Locate the cell with the specified text and output its [X, Y] center coordinate. 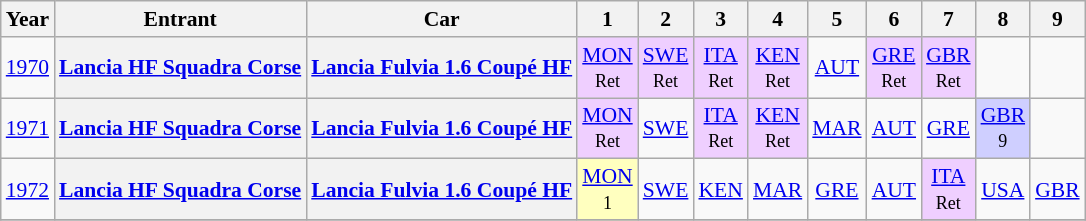
9 [1058, 19]
MON1 [608, 190]
GBR9 [1004, 128]
1970 [28, 68]
5 [836, 19]
KEN [720, 190]
GBR [1058, 190]
SWERet [666, 68]
GRERet [894, 68]
Entrant [180, 19]
GBRRet [948, 68]
6 [894, 19]
8 [1004, 19]
1972 [28, 190]
1971 [28, 128]
4 [778, 19]
2 [666, 19]
Year [28, 19]
3 [720, 19]
Car [442, 19]
7 [948, 19]
USA [1004, 190]
1 [608, 19]
